Find where the given text appears and provide that cell's center as (X, Y) coordinate. 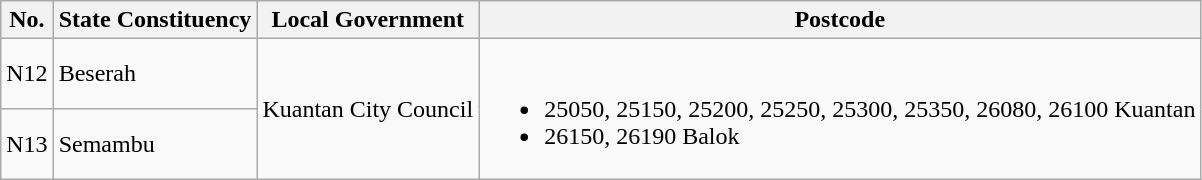
Beserah (155, 74)
Kuantan City Council (368, 109)
State Constituency (155, 20)
No. (27, 20)
N12 (27, 74)
Local Government (368, 20)
25050, 25150, 25200, 25250, 25300, 25350, 26080, 26100 Kuantan26150, 26190 Balok (840, 109)
Postcode (840, 20)
Semambu (155, 144)
N13 (27, 144)
